Return the (x, y) coordinate for the center point of the cell that contains the specified text.  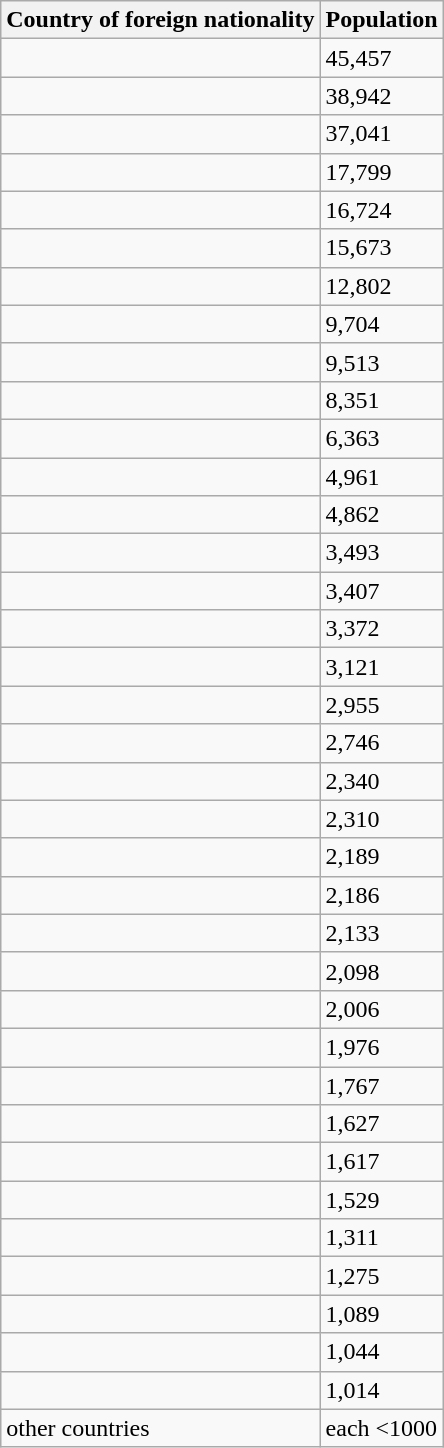
2,340 (382, 781)
other countries (160, 1428)
2,746 (382, 743)
4,862 (382, 515)
1,014 (382, 1390)
3,121 (382, 667)
38,942 (382, 96)
1,275 (382, 1276)
2,133 (382, 933)
1,529 (382, 1200)
37,041 (382, 134)
4,961 (382, 477)
45,457 (382, 58)
8,351 (382, 400)
2,189 (382, 857)
Population (382, 20)
3,372 (382, 629)
2,006 (382, 1009)
each <1000 (382, 1428)
1,627 (382, 1124)
2,186 (382, 895)
12,802 (382, 286)
2,098 (382, 971)
1,976 (382, 1047)
15,673 (382, 248)
17,799 (382, 172)
1,044 (382, 1352)
2,955 (382, 705)
1,089 (382, 1314)
1,617 (382, 1162)
1,767 (382, 1085)
6,363 (382, 438)
3,407 (382, 591)
2,310 (382, 819)
9,704 (382, 324)
1,311 (382, 1238)
16,724 (382, 210)
9,513 (382, 362)
Country of foreign nationality (160, 20)
3,493 (382, 553)
